Locate the cell with the specified text and output its (X, Y) center coordinate. 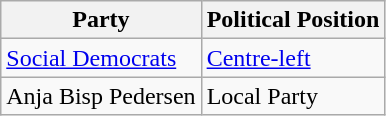
Social Democrats (101, 58)
Party (101, 20)
Centre-left (293, 58)
Political Position (293, 20)
Anja Bisp Pedersen (101, 96)
Local Party (293, 96)
